Output the [X, Y] coordinate of the center of the cell containing the given text.  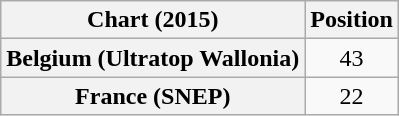
43 [352, 58]
Belgium (Ultratop Wallonia) [153, 58]
Chart (2015) [153, 20]
22 [352, 96]
France (SNEP) [153, 96]
Position [352, 20]
